From the cell containing the given text, extract its center point as (X, Y) coordinate. 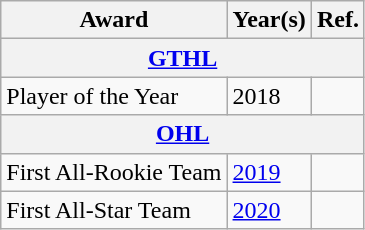
Year(s) (269, 20)
Ref. (338, 20)
Player of the Year (114, 96)
GTHL (183, 58)
2019 (269, 172)
First All-Star Team (114, 210)
2018 (269, 96)
First All-Rookie Team (114, 172)
Award (114, 20)
OHL (183, 134)
2020 (269, 210)
